Extract the [x, y] coordinate from the center of the cell holding the provided text.  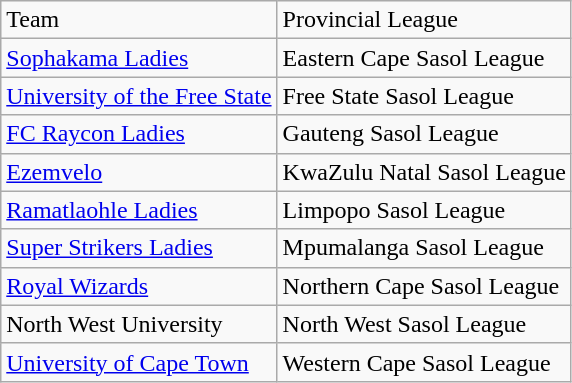
University of Cape Town [139, 362]
Gauteng Sasol League [424, 134]
Free State Sasol League [424, 96]
North West Sasol League [424, 324]
KwaZulu Natal Sasol League [424, 172]
Ramatlaohle Ladies [139, 210]
Royal Wizards [139, 286]
North West University [139, 324]
Eastern Cape Sasol League [424, 58]
Ezemvelo [139, 172]
FC Raycon Ladies [139, 134]
Northern Cape Sasol League [424, 286]
Mpumalanga Sasol League [424, 248]
Team [139, 20]
Western Cape Sasol League [424, 362]
University of the Free State [139, 96]
Provincial League [424, 20]
Limpopo Sasol League [424, 210]
Super Strikers Ladies [139, 248]
Sophakama Ladies [139, 58]
